Detect which cell encompasses the target text, then output its (x, y) center coordinate. 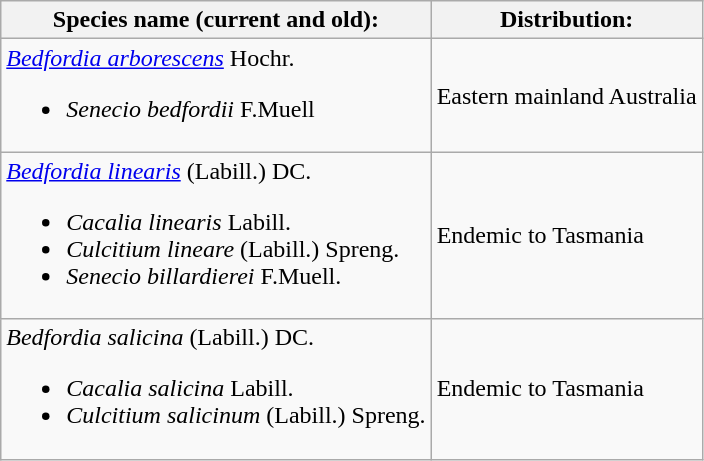
Bedfordia arborescens Hochr.Senecio bedfordii F.Muell (216, 96)
Species name (current and old): (216, 20)
Bedfordia linearis (Labill.) DC.Cacalia linearis Labill.Culcitium lineare (Labill.) Spreng.Senecio billardierei F.Muell. (216, 236)
Distribution: (566, 20)
Eastern mainland Australia (566, 96)
Bedfordia salicina (Labill.) DC.Cacalia salicina Labill.Culcitium salicinum (Labill.) Spreng. (216, 389)
